Return the (X, Y) coordinate for the center point of the cell that contains the specified text.  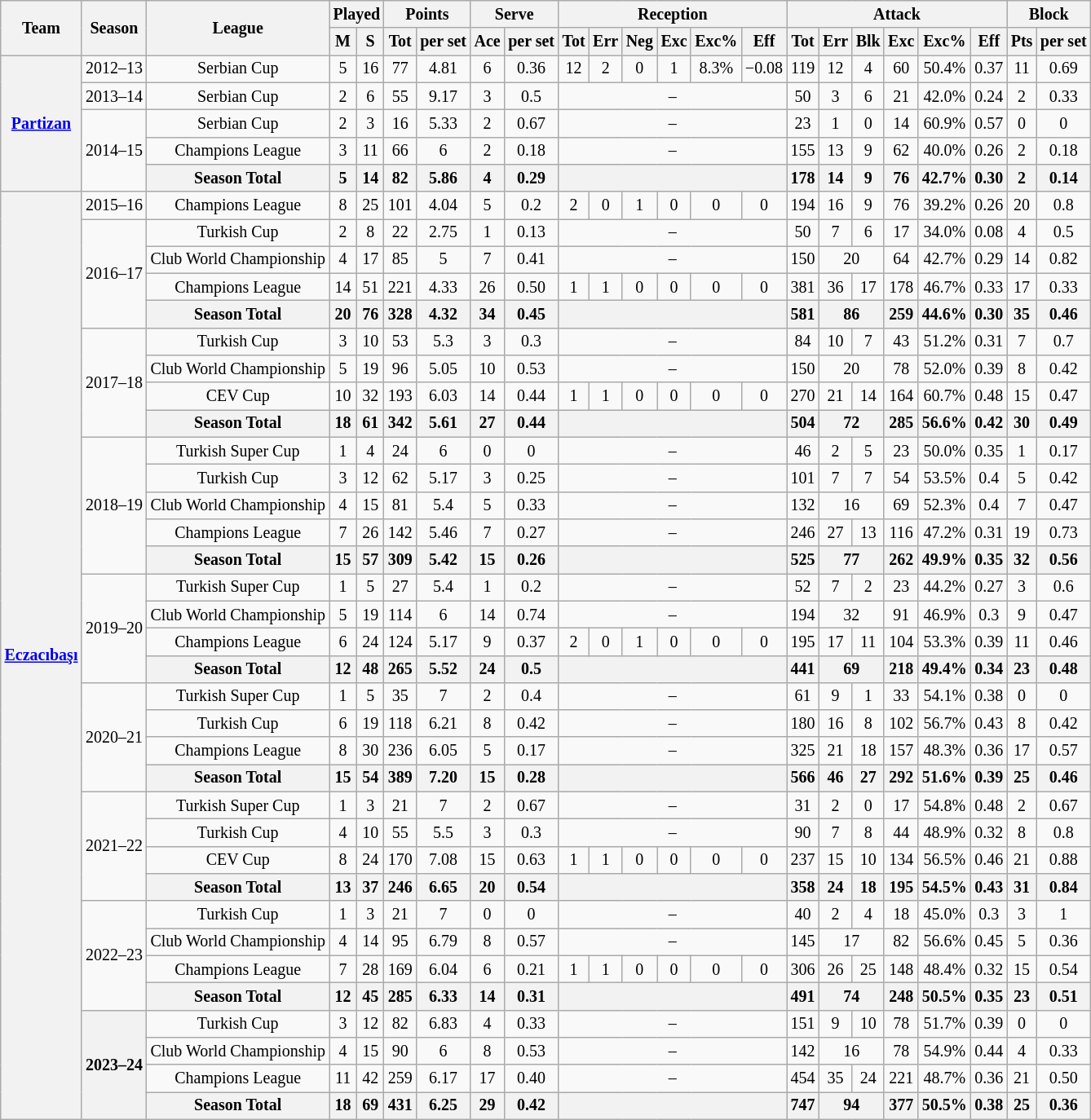
581 (802, 315)
66 (400, 150)
56.5% (944, 861)
306 (802, 968)
60.9% (944, 124)
51.6% (944, 778)
0.63 (531, 861)
34 (488, 315)
145 (802, 942)
Played (357, 15)
237 (802, 861)
5.52 (443, 668)
180 (802, 724)
5.42 (443, 559)
54.5% (944, 887)
72 (851, 424)
8.3% (716, 68)
S (370, 42)
48.4% (944, 968)
39.2% (944, 205)
119 (802, 68)
0.34 (989, 668)
League (238, 28)
7.20 (443, 778)
104 (901, 642)
0.49 (1063, 424)
118 (400, 724)
525 (802, 559)
151 (802, 1024)
491 (802, 996)
54.8% (944, 805)
Eczacıbaşı (41, 655)
148 (901, 968)
40 (802, 915)
2015–16 (114, 205)
95 (400, 942)
5.61 (443, 424)
52.3% (944, 505)
5.05 (443, 368)
0.14 (1063, 178)
0.82 (1063, 259)
34.0% (944, 233)
81 (400, 505)
44.6% (944, 315)
169 (400, 968)
94 (851, 1105)
Reception (673, 15)
28 (370, 968)
60.7% (944, 396)
47.2% (944, 533)
218 (901, 668)
431 (400, 1105)
96 (400, 368)
6.33 (443, 996)
504 (802, 424)
51.7% (944, 1024)
6.04 (443, 968)
102 (901, 724)
2020–21 (114, 738)
22 (400, 233)
57 (370, 559)
270 (802, 396)
193 (400, 396)
5.46 (443, 533)
44 (901, 833)
4.04 (443, 205)
0.73 (1063, 533)
5.5 (443, 833)
43 (901, 342)
0.13 (531, 233)
46.7% (944, 287)
0.25 (531, 478)
45.0% (944, 915)
6.05 (443, 752)
2.75 (443, 233)
0.6 (1063, 587)
6.79 (443, 942)
91 (901, 615)
50.0% (944, 452)
309 (400, 559)
441 (802, 668)
6.65 (443, 887)
2023–24 (114, 1065)
0.88 (1063, 861)
2014–15 (114, 151)
Blk (868, 42)
84 (802, 342)
M (343, 42)
454 (802, 1078)
Ace (488, 42)
2018–19 (114, 505)
Serve (515, 15)
54.9% (944, 1052)
49.9% (944, 559)
0.74 (531, 615)
Team (41, 28)
60 (901, 68)
0.84 (1063, 887)
134 (901, 861)
0.51 (1063, 996)
381 (802, 287)
328 (400, 315)
265 (400, 668)
292 (901, 778)
342 (400, 424)
4.33 (443, 287)
0.41 (531, 259)
7.08 (443, 861)
37 (370, 887)
45 (370, 996)
2022–23 (114, 956)
Block (1049, 15)
0.24 (989, 96)
33 (901, 696)
6.03 (443, 396)
6.25 (443, 1105)
6.17 (443, 1078)
2016–17 (114, 274)
86 (851, 315)
132 (802, 505)
48 (370, 668)
Attack (897, 15)
377 (901, 1105)
85 (400, 259)
Pts (1022, 42)
2012–13 (114, 68)
2019–20 (114, 628)
4.32 (443, 315)
5.33 (443, 124)
42 (370, 1078)
48.9% (944, 833)
53.5% (944, 478)
64 (901, 259)
Points (427, 15)
44.2% (944, 587)
116 (901, 533)
2017–18 (114, 383)
36 (835, 287)
48.3% (944, 752)
Neg (639, 42)
46.9% (944, 615)
248 (901, 996)
51.2% (944, 342)
Partizan (41, 124)
2021–22 (114, 847)
51 (370, 287)
358 (802, 887)
170 (400, 861)
566 (802, 778)
49.4% (944, 668)
6.83 (443, 1024)
124 (400, 642)
0.56 (1063, 559)
4.81 (443, 68)
0.69 (1063, 68)
74 (851, 996)
262 (901, 559)
0.08 (989, 233)
−0.08 (764, 68)
155 (802, 150)
2013–14 (114, 96)
29 (488, 1105)
325 (802, 752)
0.21 (531, 968)
56.7% (944, 724)
52.0% (944, 368)
157 (901, 752)
9.17 (443, 96)
53 (400, 342)
389 (400, 778)
5.3 (443, 342)
50.4% (944, 68)
0.28 (531, 778)
48.7% (944, 1078)
53.3% (944, 642)
40.0% (944, 150)
236 (400, 752)
54.1% (944, 696)
42.0% (944, 96)
0.7 (1063, 342)
5.86 (443, 178)
164 (901, 396)
6.21 (443, 724)
114 (400, 615)
Season (114, 28)
747 (802, 1105)
0.40 (531, 1078)
52 (802, 587)
